Search for the cell housing the specified text and yield its (x, y) center coordinate. 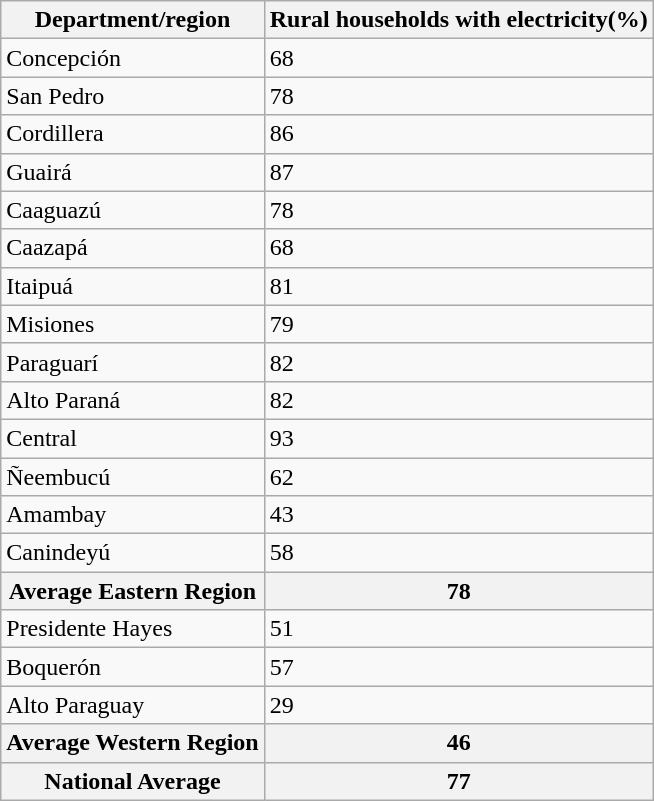
62 (458, 477)
Presidente Hayes (132, 629)
57 (458, 667)
Ñeembucú (132, 477)
Paraguarí (132, 362)
Caazapá (132, 248)
Caaguazú (132, 210)
Average Western Region (132, 743)
58 (458, 553)
79 (458, 324)
51 (458, 629)
Concepción (132, 58)
Misiones (132, 324)
46 (458, 743)
Department/region (132, 20)
86 (458, 134)
Rural households with electricity(%) (458, 20)
National Average (132, 781)
81 (458, 286)
Guairá (132, 172)
San Pedro (132, 96)
Canindeyú (132, 553)
93 (458, 438)
77 (458, 781)
Cordillera (132, 134)
Itaipuá (132, 286)
87 (458, 172)
Average Eastern Region (132, 591)
Boquerón (132, 667)
43 (458, 515)
Alto Paraguay (132, 705)
29 (458, 705)
Alto Paraná (132, 400)
Amambay (132, 515)
Central (132, 438)
